Provide the (X, Y) coordinate of the cell's center where the given text is located.  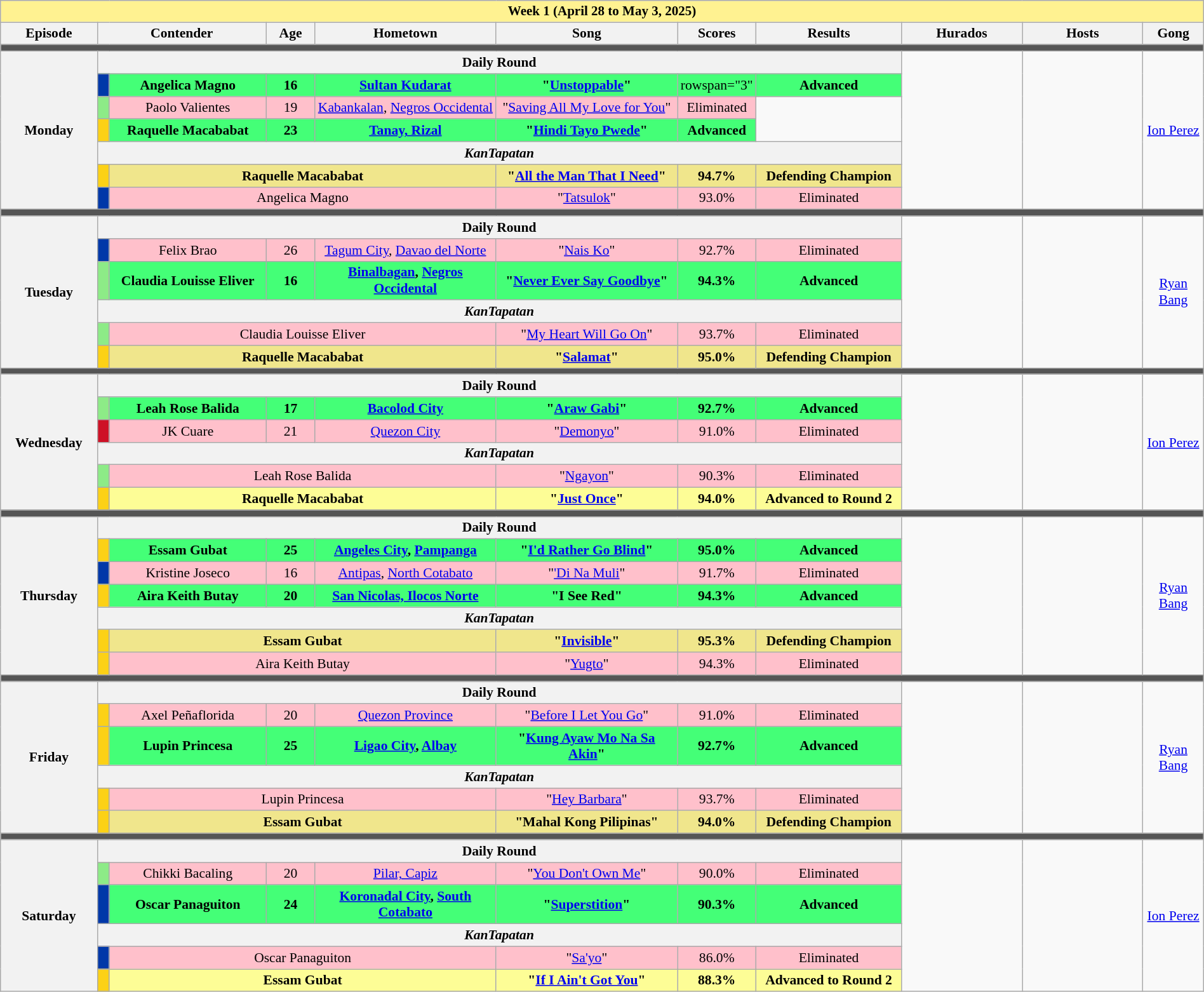
"I'd Rather Go Blind" (587, 551)
"All the Man That I Need" (587, 176)
"My Heart Will Go On" (587, 334)
"'Di Na Muli" (587, 573)
"Yugto" (587, 664)
"Saving All My Love for You" (587, 108)
Pilar, Capiz (406, 874)
Angeles City, Pampanga (406, 551)
Quezon Province (406, 716)
"Sa'yo" (587, 958)
"If I Ain't Got You" (587, 981)
93.0% (717, 199)
88.3% (717, 981)
"Invisible" (587, 641)
"You Don't Own Me" (587, 874)
94.7% (717, 176)
Hurados (961, 34)
86.0% (717, 958)
26 (290, 250)
91.7% (717, 573)
San Nicolas, Ilocos Norte (406, 596)
"Araw Gabi" (587, 408)
21 (290, 431)
24 (290, 904)
"Hindi Tayo Pwede" (587, 131)
95.3% (717, 641)
Bacolod City (406, 408)
Friday (49, 757)
23 (290, 131)
"Superstition" (587, 904)
"Nais Ko" (587, 250)
"Mahal Kong Pilipinas" (587, 822)
Hosts (1083, 34)
19 (290, 108)
"Demonyo" (587, 431)
Ligao City, Albay (406, 746)
"Before I Let You Go" (587, 716)
Axel Peñaflorida (188, 716)
Tagum City, Davao del Norte (406, 250)
Saturday (49, 916)
Tuesday (49, 292)
rowspan="3" (717, 85)
Wednesday (49, 443)
"Kung Ayaw Mo Na Sa Akin" (587, 746)
Monday (49, 131)
"Salamat" (587, 357)
Paolo Valientes (188, 108)
17 (290, 408)
Scores (717, 34)
Chikki Bacaling (188, 874)
Gong (1174, 34)
Week 1 (April 28 to May 3, 2025) (602, 11)
90.0% (717, 874)
Sultan Kudarat (406, 85)
JK Cuare (188, 431)
"Never Ever Say Goodbye" (587, 281)
"Unstoppable" (587, 85)
Felix Brao (188, 250)
Antipas, North Cotabato (406, 573)
Kabankalan, Negros Occidental (406, 108)
Contender (182, 34)
Age (290, 34)
Koronadal City, South Cotabato (406, 904)
Hometown (406, 34)
Tanay, Rizal (406, 131)
"Just Once" (587, 499)
"Hey Barbara" (587, 800)
Episode (49, 34)
Kristine Joseco (188, 573)
"I See Red" (587, 596)
Binalbagan, Negros Occidental (406, 281)
Results (829, 34)
Quezon City (406, 431)
Song (587, 34)
Thursday (49, 596)
"Tatsulok" (587, 199)
"Ngayon" (587, 476)
